Output the [x, y] coordinate of the center of the cell containing the given text.  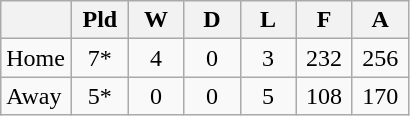
256 [380, 58]
Away [36, 96]
108 [324, 96]
5* [100, 96]
W [156, 20]
7* [100, 58]
232 [324, 58]
170 [380, 96]
F [324, 20]
5 [268, 96]
Pld [100, 20]
3 [268, 58]
A [380, 20]
L [268, 20]
D [212, 20]
4 [156, 58]
Home [36, 58]
